From the cell containing the given text, extract its center point as (X, Y) coordinate. 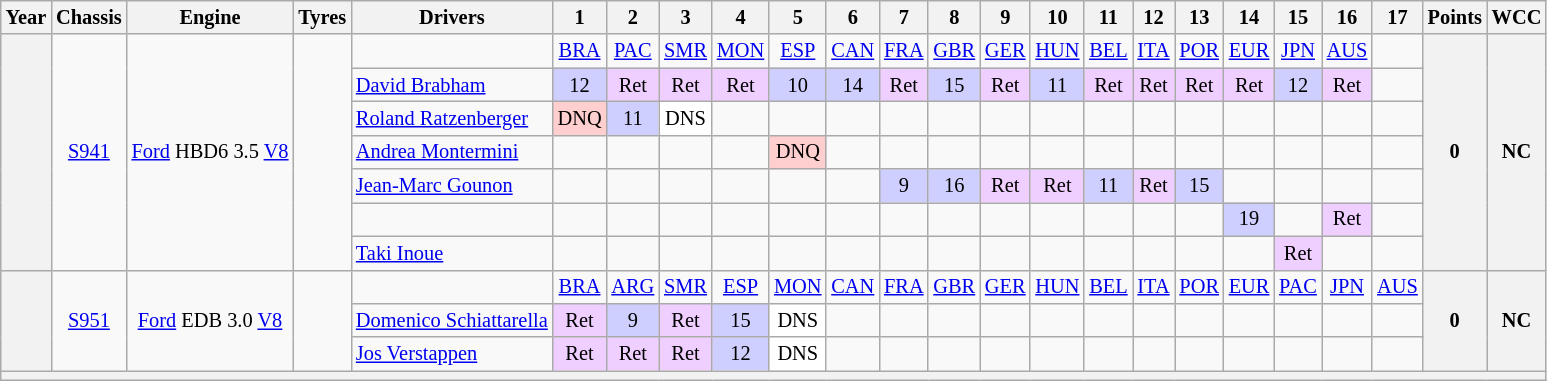
Taki Inoue (452, 253)
S951 (88, 320)
Roland Ratzenberger (452, 118)
5 (798, 17)
3 (686, 17)
17 (1397, 17)
19 (1249, 219)
Domenico Schiattarella (452, 320)
S941 (88, 152)
Points (1455, 17)
Jean-Marc Gounon (452, 186)
2 (632, 17)
8 (954, 17)
ARG (632, 287)
Year (26, 17)
1 (580, 17)
Drivers (452, 17)
Jos Verstappen (452, 354)
Ford HBD6 3.5 V8 (210, 152)
Tyres (322, 17)
4 (740, 17)
David Brabham (452, 85)
WCC (1517, 17)
Chassis (88, 17)
Engine (210, 17)
13 (1198, 17)
Andrea Montermini (452, 152)
Ford EDB 3.0 V8 (210, 320)
6 (852, 17)
7 (904, 17)
